Identify which cell holds the provided text, then report its [x, y] central coordinate. 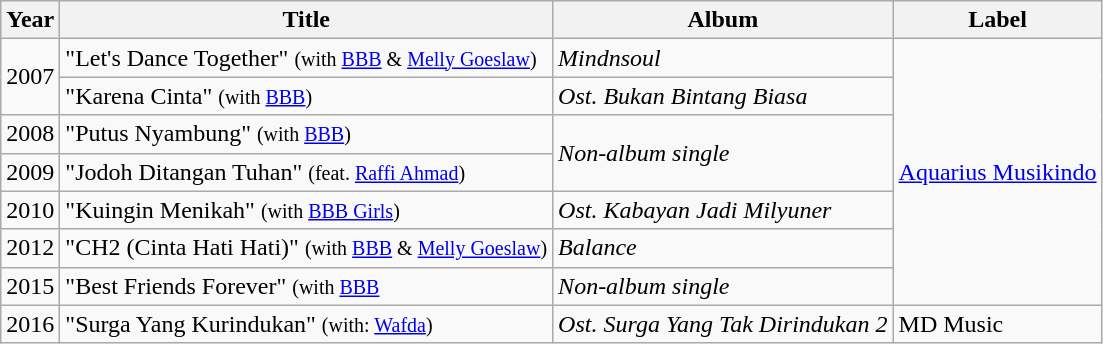
"Jodoh Ditangan Tuhan" (feat. Raffi Ahmad) [306, 172]
Balance [723, 248]
2015 [30, 286]
Label [998, 20]
Mindnsoul [723, 58]
Album [723, 20]
"Let's Dance Together" (with BBB & Melly Goeslaw) [306, 58]
2007 [30, 77]
"Karena Cinta" (with BBB) [306, 96]
2010 [30, 210]
"Kuingin Menikah" (with BBB Girls) [306, 210]
2009 [30, 172]
2008 [30, 134]
Aquarius Musikindo [998, 172]
Ost. Surga Yang Tak Dirindukan 2 [723, 324]
"Best Friends Forever" (with BBB [306, 286]
Year [30, 20]
Title [306, 20]
"Surga Yang Kurindukan" (with: Wafda) [306, 324]
MD Music [998, 324]
2016 [30, 324]
2012 [30, 248]
"Putus Nyambung" (with BBB) [306, 134]
"CH2 (Cinta Hati Hati)" (with BBB & Melly Goeslaw) [306, 248]
Ost. Bukan Bintang Biasa [723, 96]
Ost. Kabayan Jadi Milyuner [723, 210]
